Pinpoint the cell where the given text exists, returning its (x, y) midpoint coordinate. 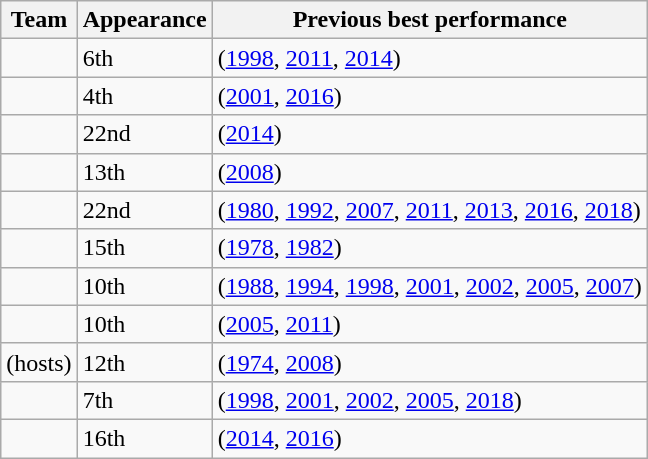
(1978, 1982) (430, 248)
12th (144, 362)
6th (144, 58)
(1988, 1994, 1998, 2001, 2002, 2005, 2007) (430, 286)
(2005, 2011) (430, 324)
(2014, 2016) (430, 438)
(2014) (430, 134)
(2001, 2016) (430, 96)
(1974, 2008) (430, 362)
13th (144, 172)
(2008) (430, 172)
15th (144, 248)
(1998, 2011, 2014) (430, 58)
(hosts) (39, 362)
Team (39, 20)
Appearance (144, 20)
7th (144, 400)
16th (144, 438)
4th (144, 96)
(1998, 2001, 2002, 2005, 2018) (430, 400)
(1980, 1992, 2007, 2011, 2013, 2016, 2018) (430, 210)
Previous best performance (430, 20)
